Capture the cell that displays the provided text and extract its (X, Y) central coordinate. 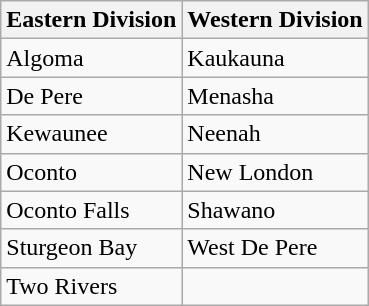
Sturgeon Bay (92, 248)
Shawano (275, 210)
New London (275, 172)
Kewaunee (92, 134)
West De Pere (275, 248)
Kaukauna (275, 58)
Algoma (92, 58)
Oconto Falls (92, 210)
Two Rivers (92, 286)
Menasha (275, 96)
Neenah (275, 134)
Eastern Division (92, 20)
De Pere (92, 96)
Oconto (92, 172)
Western Division (275, 20)
